Scan for the cell matching the given text and deliver its [x, y] coordinate at center. 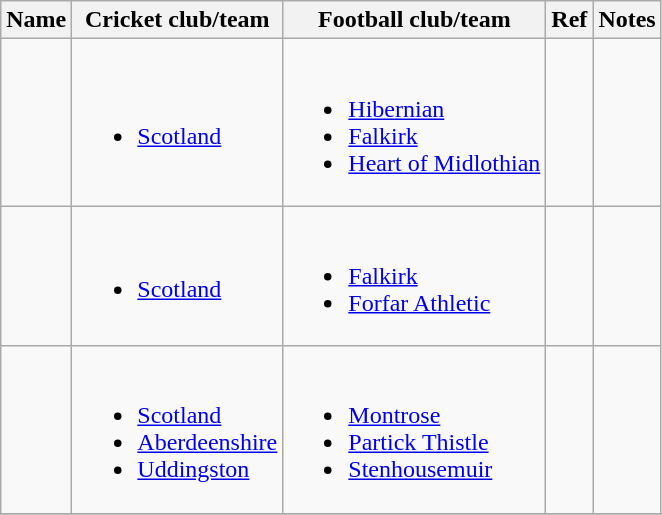
HibernianFalkirkHeart of Midlothian [414, 122]
ScotlandAberdeenshireUddingston [178, 430]
MontrosePartick ThistleStenhousemuir [414, 430]
Football club/team [414, 20]
Ref [570, 20]
Cricket club/team [178, 20]
FalkirkForfar Athletic [414, 276]
Notes [627, 20]
Name [36, 20]
